Identify which cell holds the provided text, then report its [x, y] central coordinate. 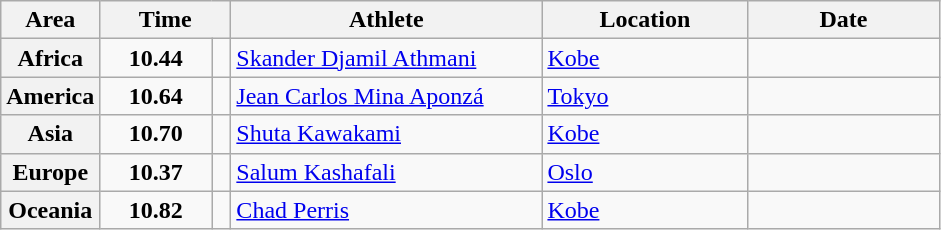
Chad Perris [386, 210]
10.64 [156, 96]
10.44 [156, 58]
10.37 [156, 172]
10.70 [156, 134]
Europe [50, 172]
Jean Carlos Mina Aponzá [386, 96]
Shuta Kawakami [386, 134]
Africa [50, 58]
Area [50, 20]
10.82 [156, 210]
Salum Kashafali [386, 172]
Skander Djamil Athmani [386, 58]
Location [645, 20]
Asia [50, 134]
Tokyo [645, 96]
Time [166, 20]
Oslo [645, 172]
Date [844, 20]
Oceania [50, 210]
America [50, 96]
Athlete [386, 20]
